Return [x, y] of the center of cell containing provided text 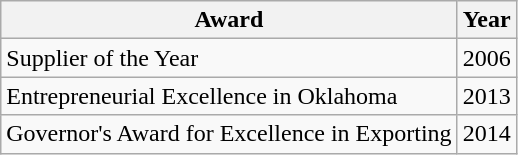
Entrepreneurial Excellence in Oklahoma [229, 96]
Award [229, 20]
Supplier of the Year [229, 58]
Year [486, 20]
2013 [486, 96]
2006 [486, 58]
2014 [486, 134]
Governor's Award for Excellence in Exporting [229, 134]
